Provide the (x, y) coordinate of the cell's center where the given text is located.  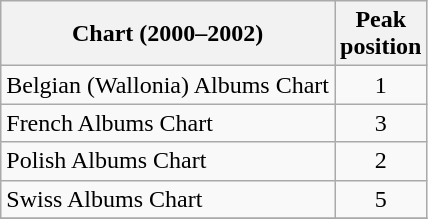
5 (380, 199)
3 (380, 123)
Chart (2000–2002) (168, 34)
Belgian (Wallonia) Albums Chart (168, 85)
French Albums Chart (168, 123)
2 (380, 161)
Peakposition (380, 34)
Swiss Albums Chart (168, 199)
Polish Albums Chart (168, 161)
1 (380, 85)
